Search for the cell housing the specified text and yield its [X, Y] center coordinate. 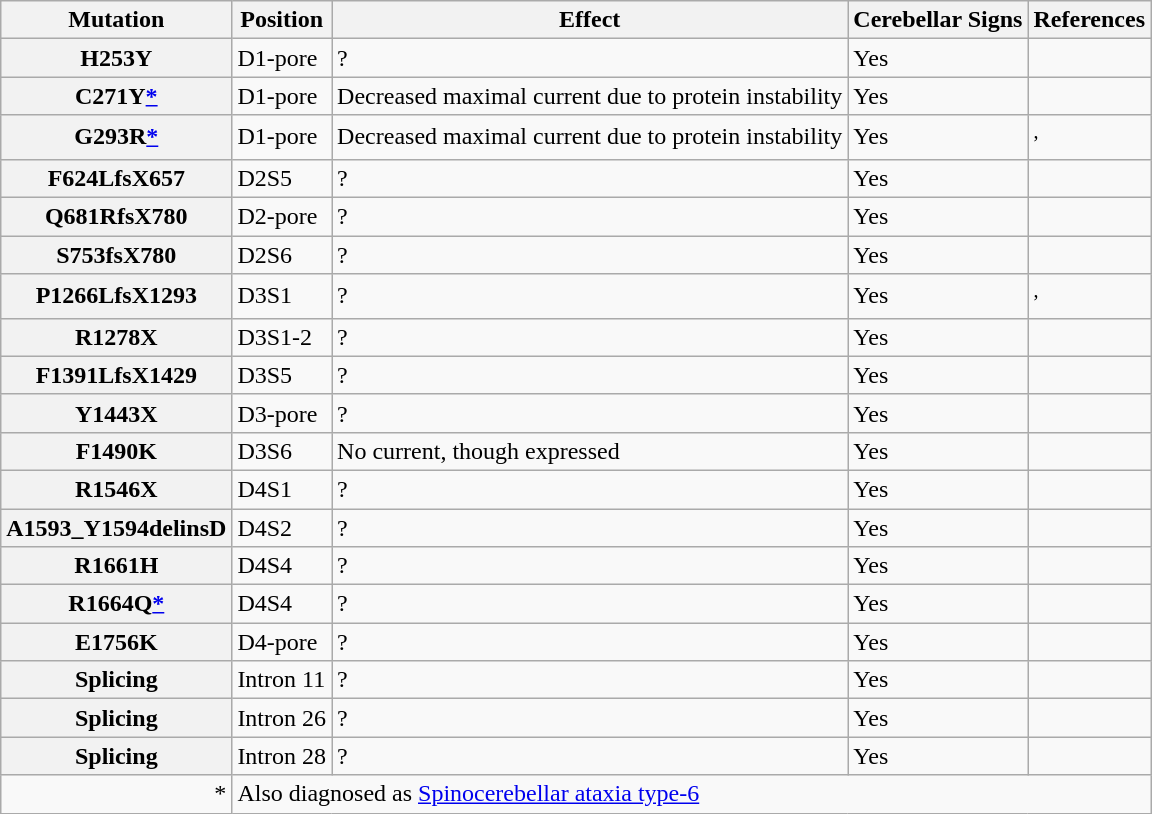
D4S1 [282, 489]
R1661H [116, 566]
R1546X [116, 489]
F1490K [116, 451]
E1756K [116, 642]
F1391LfsX1429 [116, 375]
D2S5 [282, 178]
Q681RfsX780 [116, 217]
D2-pore [282, 217]
R1664Q* [116, 604]
F624LfsX657 [116, 178]
D3-pore [282, 413]
D4S2 [282, 528]
Also diagnosed as Spinocerebellar ataxia type-6 [692, 794]
Effect [590, 20]
P1266LfsX1293 [116, 296]
A1593_Y1594delinsD [116, 528]
D3S6 [282, 451]
D3S1 [282, 296]
Intron 28 [282, 756]
D2S6 [282, 255]
D3S5 [282, 375]
D4-pore [282, 642]
D3S1-2 [282, 337]
Cerebellar Signs [938, 20]
* [116, 794]
Y1443X [116, 413]
H253Y [116, 58]
Intron 11 [282, 680]
C271Y* [116, 96]
R1278X [116, 337]
References [1090, 20]
No current, though expressed [590, 451]
Intron 26 [282, 718]
Mutation [116, 20]
G293R* [116, 138]
Position [282, 20]
S753fsX780 [116, 255]
